Locate the cell with the specified text and output its [X, Y] center coordinate. 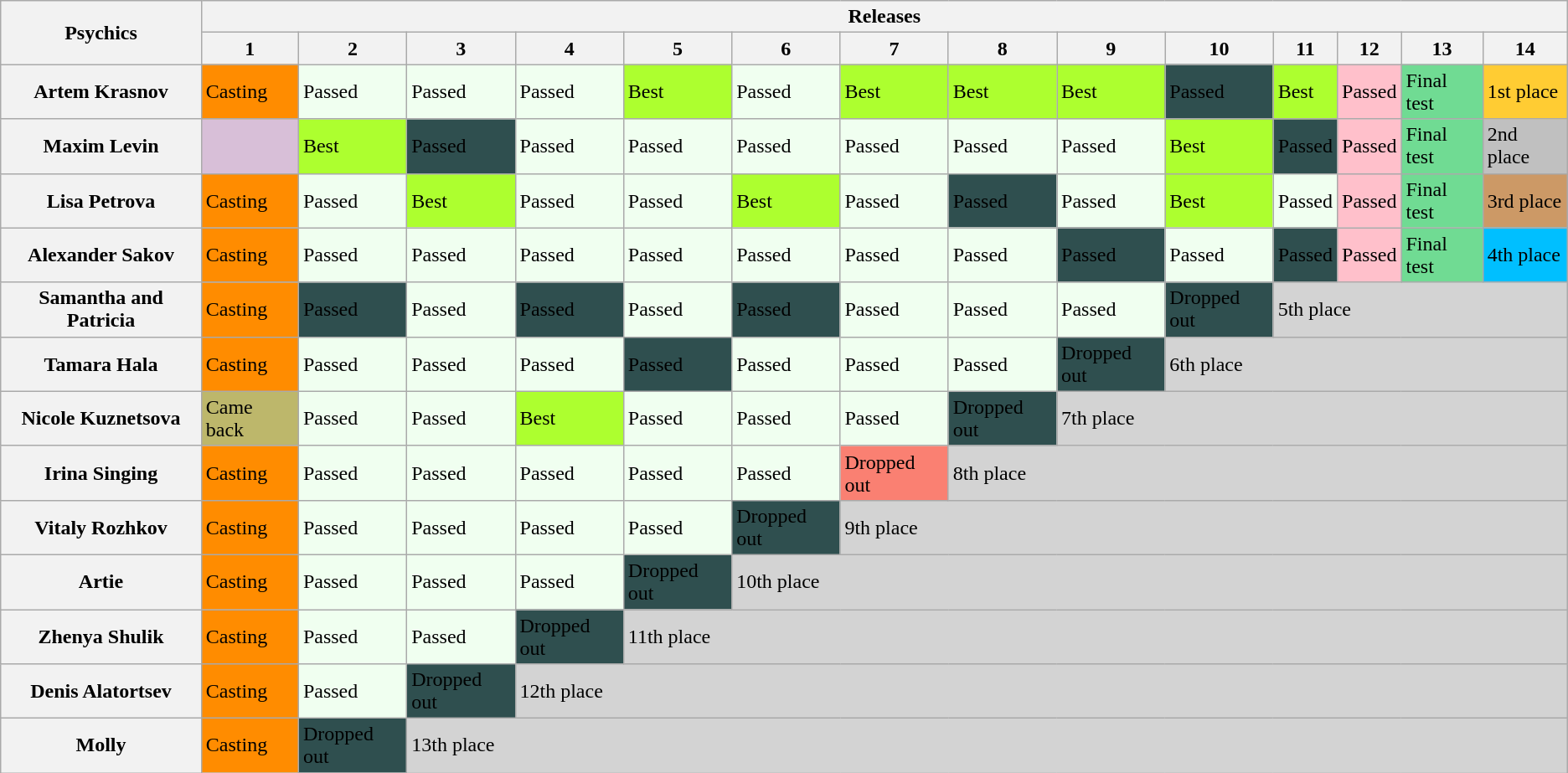
12 [1369, 49]
14 [1524, 49]
7th place [1313, 419]
10 [1220, 49]
Releases [885, 17]
Artem Krasnov [101, 92]
Alexander Sakov [101, 255]
Zhenya Shulik [101, 636]
Artie [101, 581]
Denis Alatortsev [101, 692]
1 [250, 49]
Psychics [101, 33]
11 [1305, 49]
Tamara Hala [101, 363]
5 [677, 49]
10th place [1150, 581]
13 [1442, 49]
Lisa Petrova [101, 201]
9th place [1204, 528]
2 [352, 49]
5th place [1421, 310]
Samantha and Patricia [101, 310]
Nicole Kuznetsova [101, 419]
1st place [1524, 92]
8 [1002, 49]
6 [786, 49]
Irina Singing [101, 472]
Maxim Levin [101, 146]
Vitaly Rozhkov [101, 528]
6th place [1366, 363]
2nd place [1524, 146]
4th place [1524, 255]
11th place [1096, 636]
13th place [988, 745]
4 [570, 49]
Molly [101, 745]
Came back [250, 419]
8th place [1258, 472]
7 [895, 49]
3 [461, 49]
9 [1111, 49]
3rd place [1524, 201]
12th place [1041, 692]
